Identify which cell holds the provided text, then report its (X, Y) central coordinate. 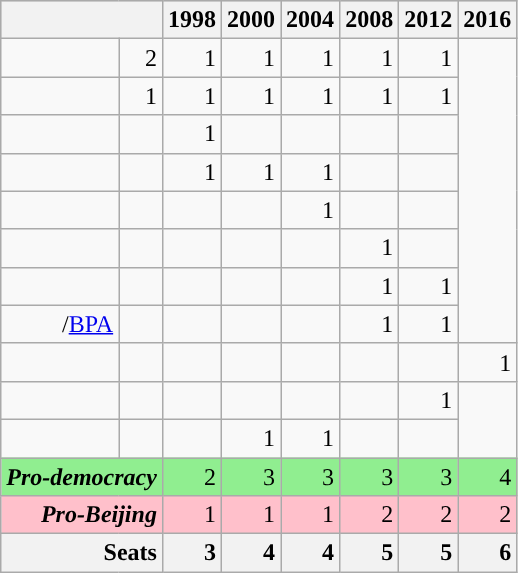
2004 (310, 20)
2012 (428, 20)
Pro-democracy (82, 477)
1998 (192, 20)
Pro-Beijing (82, 515)
2000 (250, 20)
Seats (82, 553)
6 (488, 553)
2016 (488, 20)
/BPA (60, 324)
2008 (370, 20)
